Determine the (x, y) coordinate at the center of the cell enclosing the given text.  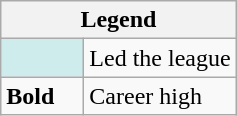
Bold (42, 96)
Career high (160, 96)
Legend (118, 20)
Led the league (160, 58)
